Locate the cell with the specified text and output its (X, Y) center coordinate. 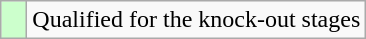
Qualified for the knock-out stages (196, 20)
